Locate the cell with the specified text and output its (x, y) center coordinate. 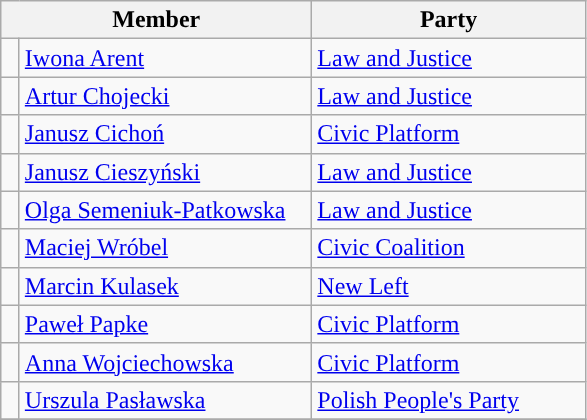
Civic Coalition (449, 248)
Urszula Pasławska (165, 400)
Polish People's Party (449, 400)
Anna Wojciechowska (165, 362)
Janusz Cichoń (165, 134)
Artur Chojecki (165, 96)
New Left (449, 286)
Member (156, 20)
Marcin Kulasek (165, 286)
Olga Semeniuk-Patkowska (165, 210)
Maciej Wróbel (165, 248)
Paweł Papke (165, 324)
Party (449, 20)
Iwona Arent (165, 58)
Janusz Cieszyński (165, 172)
